Search for the cell housing the specified text and yield its [X, Y] center coordinate. 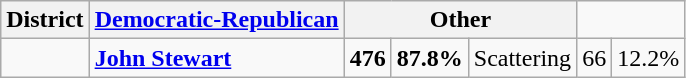
66 [594, 58]
John Stewart [216, 58]
Democratic-Republican [216, 20]
Scattering [522, 58]
12.2% [648, 58]
476 [368, 58]
Other [460, 20]
District [45, 20]
87.8% [430, 58]
